Detect which cell encompasses the target text, then output its [X, Y] center coordinate. 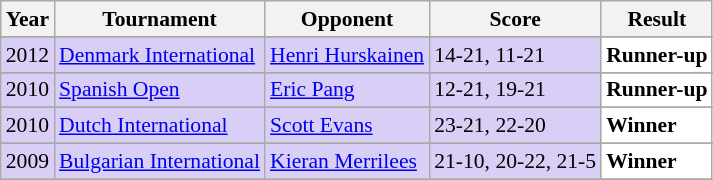
Year [28, 19]
2012 [28, 55]
Result [656, 19]
Score [515, 19]
Tournament [160, 19]
Bulgarian International [160, 162]
Henri Hurskainen [347, 55]
2009 [28, 162]
Scott Evans [347, 126]
14-21, 11-21 [515, 55]
12-21, 19-21 [515, 90]
21-10, 20-22, 21-5 [515, 162]
Eric Pang [347, 90]
Spanish Open [160, 90]
23-21, 22-20 [515, 126]
Dutch International [160, 126]
Opponent [347, 19]
Denmark International [160, 55]
Kieran Merrilees [347, 162]
